Locate the cell with the specified text and output its [x, y] center coordinate. 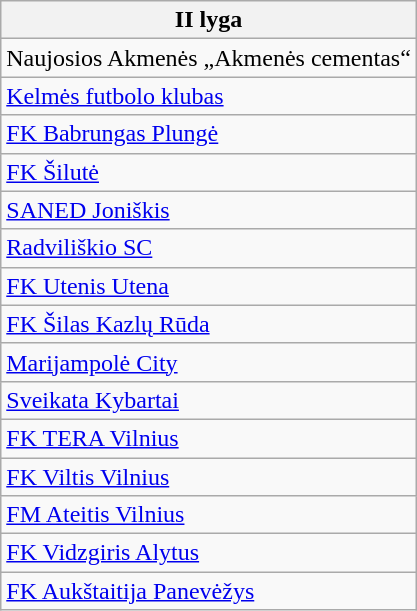
FK Viltis Vilnius [209, 477]
II lyga [209, 20]
Radviliškio SC [209, 248]
FK Aukštaitija Panevėžys [209, 591]
FK Utenis Utena [209, 286]
FM Ateitis Vilnius [209, 515]
SANED Joniškis [209, 210]
FK Šilutė [209, 172]
Marijampolė City [209, 362]
FK Vidzgiris Alytus [209, 553]
FK Šilas Kazlų Rūda [209, 324]
FK TERA Vilnius [209, 438]
Kelmės futbolo klubas [209, 96]
FK Babrungas Plungė [209, 134]
Sveikata Kybartai [209, 400]
Naujosios Akmenės „Akmenės cementas“ [209, 58]
